Extract the (x, y) coordinate from the center of the cell holding the provided text.  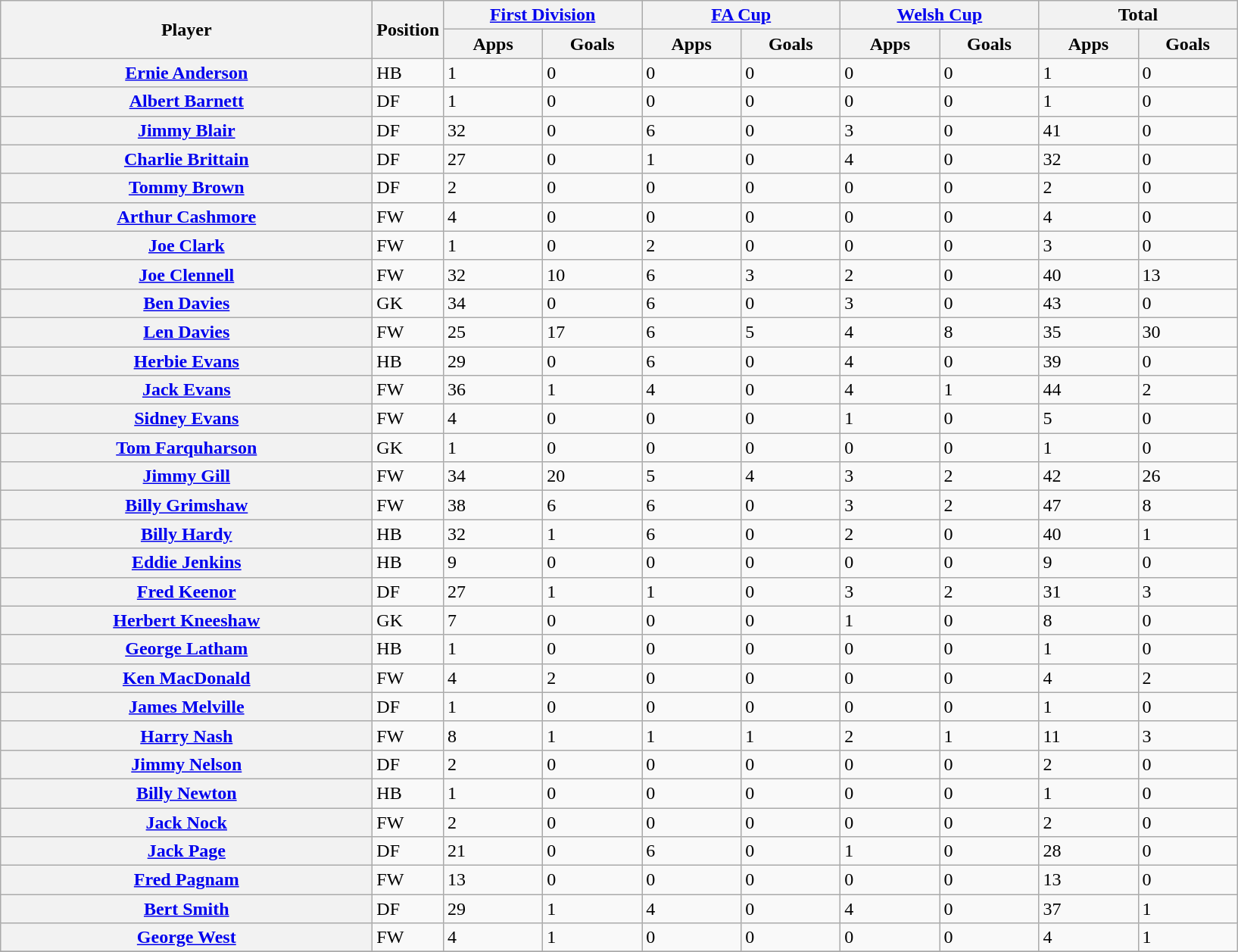
Charlie Brittain (186, 159)
38 (494, 505)
44 (1089, 390)
37 (1089, 909)
26 (1187, 476)
Ernie Anderson (186, 73)
43 (1089, 303)
Ken MacDonald (186, 678)
Herbie Evans (186, 361)
Player (186, 30)
Sidney Evans (186, 419)
20 (592, 476)
Jimmy Nelson (186, 764)
Billy Hardy (186, 534)
James Melville (186, 707)
35 (1089, 332)
30 (1187, 332)
Bert Smith (186, 909)
First Division (543, 15)
Albert Barnett (186, 101)
21 (494, 851)
Fred Pagnam (186, 880)
28 (1089, 851)
Ben Davies (186, 303)
Tom Farquharson (186, 448)
George West (186, 938)
Jack Evans (186, 390)
Jack Page (186, 851)
Len Davies (186, 332)
Billy Grimshaw (186, 505)
41 (1089, 130)
11 (1089, 735)
Joe Clark (186, 245)
FA Cup (741, 15)
39 (1089, 361)
Total (1138, 15)
36 (494, 390)
Eddie Jenkins (186, 563)
Harry Nash (186, 735)
31 (1089, 591)
Position (408, 30)
7 (494, 620)
Billy Newton (186, 793)
42 (1089, 476)
Jimmy Blair (186, 130)
Jimmy Gill (186, 476)
25 (494, 332)
Herbert Kneeshaw (186, 620)
Arthur Cashmore (186, 217)
10 (592, 274)
Welsh Cup (940, 15)
47 (1089, 505)
George Latham (186, 649)
Jack Nock (186, 822)
17 (592, 332)
Tommy Brown (186, 188)
Joe Clennell (186, 274)
Fred Keenor (186, 591)
